Extract the [x, y] coordinate from the center of the cell holding the provided text.  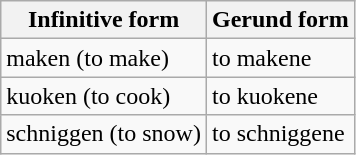
kuoken (to cook) [104, 96]
to kuokene [280, 96]
to makene [280, 58]
to schniggene [280, 134]
Gerund form [280, 20]
maken (to make) [104, 58]
schniggen (to snow) [104, 134]
Infinitive form [104, 20]
